Locate the cell with the specified text and output its [x, y] center coordinate. 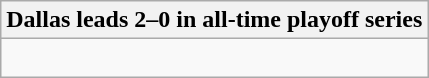
Dallas leads 2–0 in all-time playoff series [214, 20]
